Locate the cell with the specified text and output its (X, Y) center coordinate. 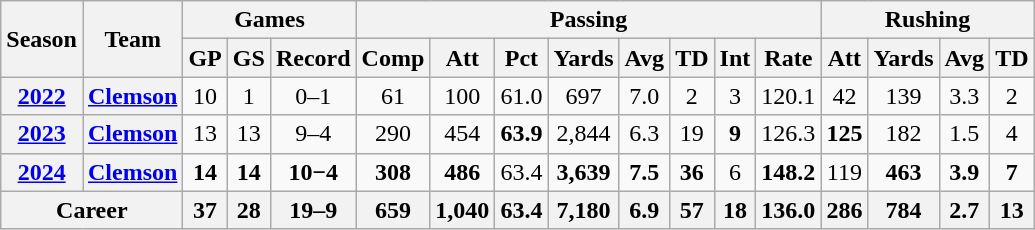
18 (735, 210)
Career (92, 210)
2.7 (964, 210)
2024 (42, 172)
3.9 (964, 172)
784 (904, 210)
119 (844, 172)
Record (313, 58)
Rate (788, 58)
GS (248, 58)
7 (1012, 172)
Rushing (928, 20)
2,844 (584, 134)
4 (1012, 134)
19–9 (313, 210)
37 (205, 210)
454 (462, 134)
Games (270, 20)
308 (393, 172)
Passing (588, 20)
9–4 (313, 134)
3,639 (584, 172)
286 (844, 210)
9 (735, 134)
3 (735, 96)
42 (844, 96)
63.9 (522, 134)
139 (904, 96)
10−4 (313, 172)
125 (844, 134)
10 (205, 96)
1.5 (964, 134)
136.0 (788, 210)
57 (692, 210)
Pct (522, 58)
3.3 (964, 96)
Season (42, 39)
28 (248, 210)
6.9 (644, 210)
290 (393, 134)
2023 (42, 134)
2022 (42, 96)
120.1 (788, 96)
1 (248, 96)
7.0 (644, 96)
100 (462, 96)
486 (462, 172)
463 (904, 172)
0–1 (313, 96)
GP (205, 58)
61.0 (522, 96)
Int (735, 58)
697 (584, 96)
7.5 (644, 172)
126.3 (788, 134)
148.2 (788, 172)
36 (692, 172)
1,040 (462, 210)
6 (735, 172)
Team (132, 39)
19 (692, 134)
61 (393, 96)
6.3 (644, 134)
182 (904, 134)
Comp (393, 58)
659 (393, 210)
7,180 (584, 210)
